Return the (X, Y) coordinate for the center point of the cell that contains the specified text.  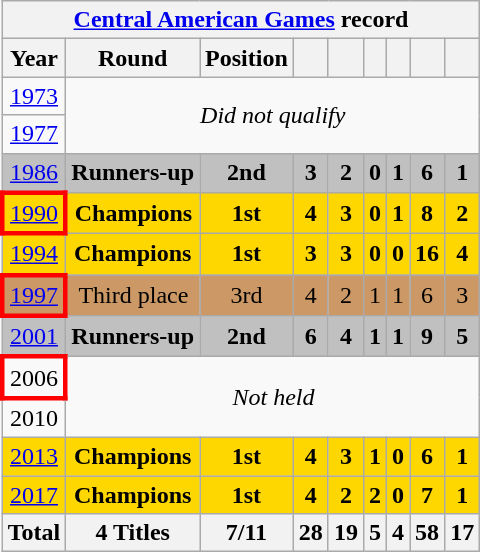
28 (310, 533)
Did not qualify (273, 115)
1986 (34, 173)
Round (133, 58)
7 (428, 495)
17 (462, 533)
2017 (34, 495)
3rd (247, 296)
1994 (34, 254)
8 (428, 214)
1973 (34, 96)
9 (428, 336)
Not held (273, 398)
4 Titles (133, 533)
16 (428, 254)
58 (428, 533)
19 (346, 533)
1977 (34, 134)
7/11 (247, 533)
Position (247, 58)
Year (34, 58)
2006 (34, 378)
2013 (34, 456)
Third place (133, 296)
1990 (34, 214)
1997 (34, 296)
2010 (34, 418)
Total (34, 533)
Central American Games record (240, 20)
2001 (34, 336)
